Return the [x, y] coordinate for the center point of the cell that contains the specified text.  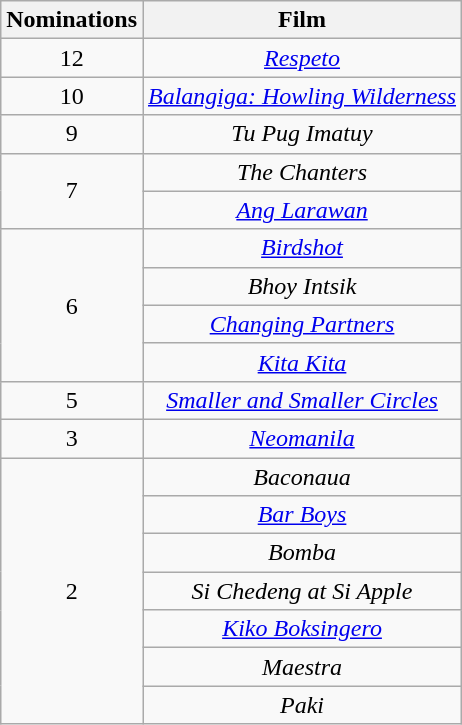
Maestra [302, 667]
Si Chedeng at Si Apple [302, 591]
Changing Partners [302, 324]
7 [72, 191]
10 [72, 96]
Tu Pug Imatuy [302, 134]
Baconaua [302, 477]
5 [72, 400]
12 [72, 58]
Film [302, 20]
Respeto [302, 58]
Bar Boys [302, 515]
Neomanila [302, 438]
Nominations [72, 20]
6 [72, 305]
9 [72, 134]
3 [72, 438]
Bomba [302, 553]
Ang Larawan [302, 210]
Bhoy Intsik [302, 286]
Kita Kita [302, 362]
Balangiga: Howling Wilderness [302, 96]
2 [72, 591]
Smaller and Smaller Circles [302, 400]
Paki [302, 705]
Kiko Boksingero [302, 629]
Birdshot [302, 248]
The Chanters [302, 172]
